From the cell containing the given text, extract its center point as [X, Y] coordinate. 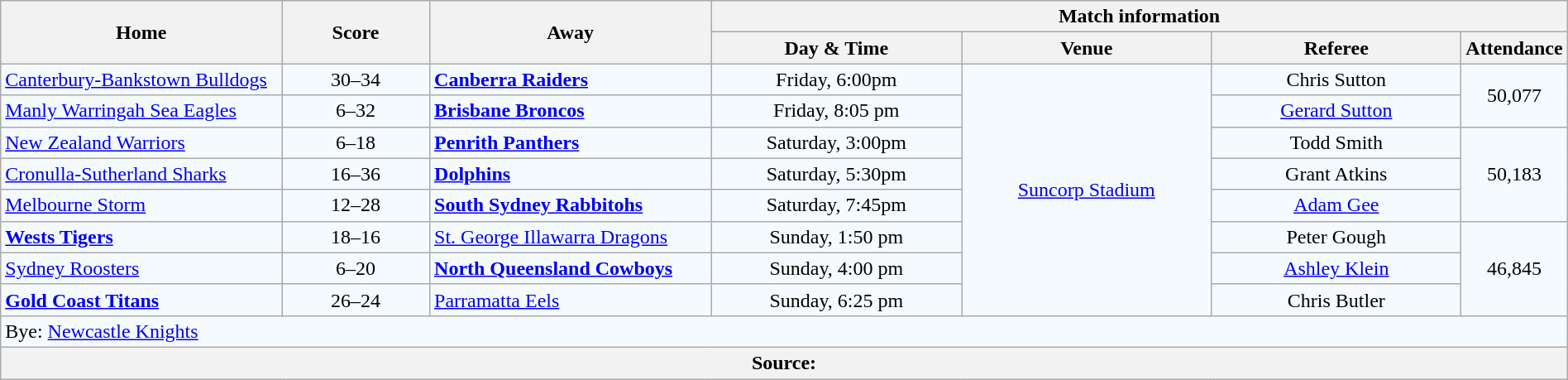
Manly Warringah Sea Eagles [141, 111]
50,183 [1514, 174]
Saturday, 3:00pm [837, 142]
Melbourne Storm [141, 205]
50,077 [1514, 95]
North Queensland Cowboys [571, 268]
Ashley Klein [1336, 268]
Brisbane Broncos [571, 111]
Sunday, 1:50 pm [837, 237]
6–18 [356, 142]
Sunday, 4:00 pm [837, 268]
Sunday, 6:25 pm [837, 300]
Venue [1087, 48]
Score [356, 32]
Parramatta Eels [571, 300]
30–34 [356, 79]
6–32 [356, 111]
South Sydney Rabbitohs [571, 205]
Penrith Panthers [571, 142]
12–28 [356, 205]
Saturday, 5:30pm [837, 174]
16–36 [356, 174]
New Zealand Warriors [141, 142]
Gerard Sutton [1336, 111]
Canberra Raiders [571, 79]
Referee [1336, 48]
Chris Sutton [1336, 79]
Away [571, 32]
Attendance [1514, 48]
Sydney Roosters [141, 268]
Match information [1140, 17]
Gold Coast Titans [141, 300]
Wests Tigers [141, 237]
18–16 [356, 237]
6–20 [356, 268]
Friday, 8:05 pm [837, 111]
Friday, 6:00pm [837, 79]
Todd Smith [1336, 142]
Peter Gough [1336, 237]
Dolphins [571, 174]
26–24 [356, 300]
Cronulla-Sutherland Sharks [141, 174]
Day & Time [837, 48]
Canterbury-Bankstown Bulldogs [141, 79]
Source: [784, 363]
Saturday, 7:45pm [837, 205]
Home [141, 32]
Chris Butler [1336, 300]
Adam Gee [1336, 205]
46,845 [1514, 268]
Bye: Newcastle Knights [784, 331]
St. George Illawarra Dragons [571, 237]
Suncorp Stadium [1087, 190]
Grant Atkins [1336, 174]
